Search for the cell housing the specified text and yield its (x, y) center coordinate. 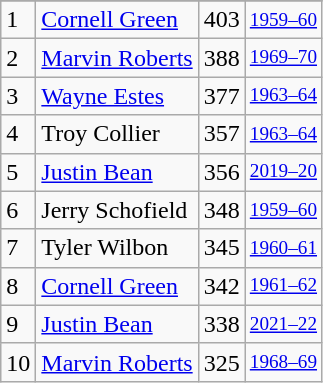
1 (18, 20)
10 (18, 362)
342 (222, 286)
6 (18, 210)
8 (18, 286)
7 (18, 248)
9 (18, 324)
325 (222, 362)
377 (222, 96)
2 (18, 58)
Wayne Estes (117, 96)
1961–62 (283, 286)
357 (222, 134)
Troy Collier (117, 134)
338 (222, 324)
356 (222, 172)
388 (222, 58)
1960–61 (283, 248)
Tyler Wilbon (117, 248)
3 (18, 96)
Jerry Schofield (117, 210)
403 (222, 20)
4 (18, 134)
1968–69 (283, 362)
2021–22 (283, 324)
5 (18, 172)
348 (222, 210)
2019–20 (283, 172)
345 (222, 248)
1969–70 (283, 58)
